Return [x, y] of the center of cell containing provided text 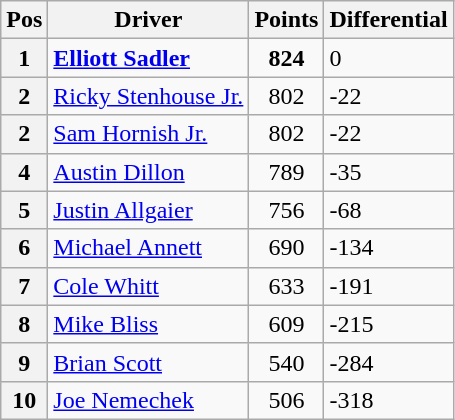
633 [286, 286]
8 [24, 324]
Pos [24, 20]
Michael Annett [148, 248]
824 [286, 58]
Ricky Stenhouse Jr. [148, 96]
540 [286, 362]
Sam Hornish Jr. [148, 134]
-191 [388, 286]
Austin Dillon [148, 172]
789 [286, 172]
-284 [388, 362]
Mike Bliss [148, 324]
10 [24, 400]
Points [286, 20]
-134 [388, 248]
Driver [148, 20]
4 [24, 172]
690 [286, 248]
-215 [388, 324]
506 [286, 400]
7 [24, 286]
0 [388, 58]
Brian Scott [148, 362]
1 [24, 58]
5 [24, 210]
-35 [388, 172]
-318 [388, 400]
Cole Whitt [148, 286]
Differential [388, 20]
Joe Nemechek [148, 400]
Justin Allgaier [148, 210]
756 [286, 210]
9 [24, 362]
609 [286, 324]
-68 [388, 210]
Elliott Sadler [148, 58]
6 [24, 248]
